Output the (x, y) coordinate of the center of the cell containing the given text.  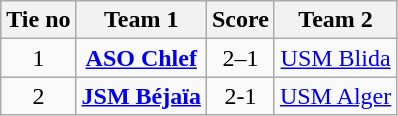
USM Alger (335, 96)
Tie no (38, 20)
2-1 (240, 96)
Team 1 (141, 20)
JSM Béjaïa (141, 96)
2–1 (240, 58)
Score (240, 20)
ASO Chlef (141, 58)
1 (38, 58)
USM Blida (335, 58)
Team 2 (335, 20)
2 (38, 96)
